For the text-containing cell, return its midpoint in [X, Y] coordinate format. 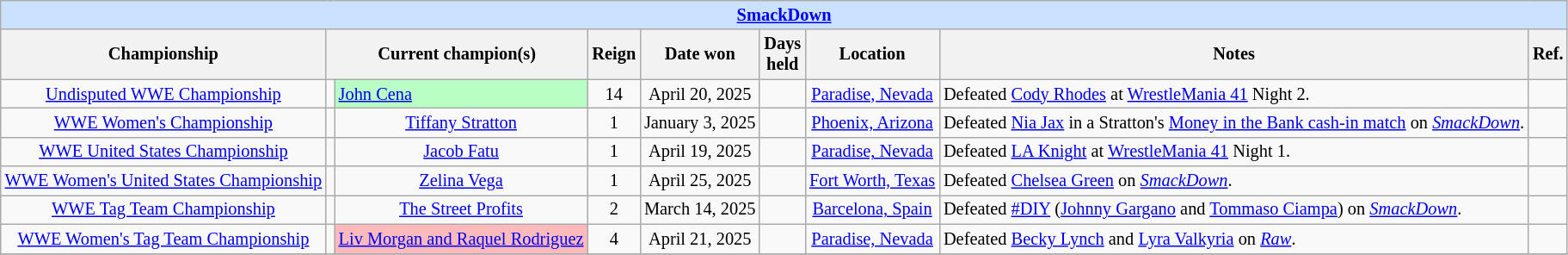
WWE Women's Tag Team Championship [163, 239]
The Street Profits [461, 209]
4 [614, 239]
Phoenix, Arizona [872, 122]
Ref. [1548, 54]
Tiffany Stratton [461, 122]
Liv Morgan and Raquel Rodriguez [461, 239]
Jacob Fatu [461, 152]
January 3, 2025 [700, 122]
SmackDown [784, 15]
Championship [163, 54]
Zelina Vega [461, 181]
Current champion(s) [457, 54]
Daysheld [783, 54]
Defeated #DIY (Johnny Gargano and Tommaso Ciampa) on SmackDown. [1233, 209]
Defeated LA Knight at WrestleMania 41 Night 1. [1233, 152]
WWE Women's United States Championship [163, 181]
April 25, 2025 [700, 181]
April 21, 2025 [700, 239]
Notes [1233, 54]
Fort Worth, Texas [872, 181]
John Cena [461, 94]
Defeated Cody Rhodes at WrestleMania 41 Night 2. [1233, 94]
Location [872, 54]
WWE Tag Team Championship [163, 209]
Barcelona, Spain [872, 209]
Undisputed WWE Championship [163, 94]
WWE United States Championship [163, 152]
14 [614, 94]
2 [614, 209]
Defeated Becky Lynch and Lyra Valkyria on Raw. [1233, 239]
Reign [614, 54]
April 19, 2025 [700, 152]
Date won [700, 54]
WWE Women's Championship [163, 122]
Defeated Nia Jax in a Stratton's Money in the Bank cash-in match on SmackDown. [1233, 122]
April 20, 2025 [700, 94]
Defeated Chelsea Green on SmackDown. [1233, 181]
March 14, 2025 [700, 209]
